Return [X, Y] of the center of cell containing provided text 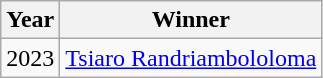
Winner [191, 20]
2023 [30, 58]
Year [30, 20]
Tsiaro Randriambololoma [191, 58]
